Extract the [X, Y] coordinate from the center of the cell holding the provided text.  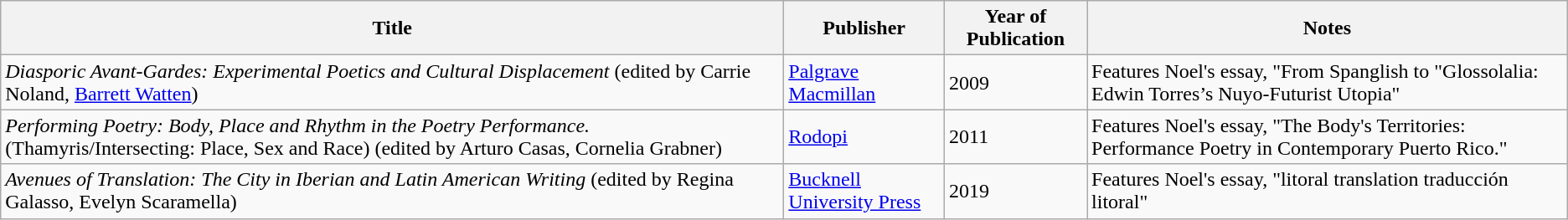
Features Noel's essay, "From Spanglish to "Glossolalia: Edwin Torres’s Nuyo-Futurist Utopia" [1328, 82]
2011 [1016, 137]
Notes [1328, 28]
2019 [1016, 191]
Palgrave Macmillan [864, 82]
2009 [1016, 82]
Publisher [864, 28]
Year of Publication [1016, 28]
Bucknell University Press [864, 191]
Features Noel's essay, "litoral translation traducción litoral" [1328, 191]
Features Noel's essay, "The Body's Territories: Performance Poetry in Contemporary Puerto Rico." [1328, 137]
Avenues of Translation: The City in Iberian and Latin American Writing (edited by Regina Galasso, Evelyn Scaramella) [392, 191]
Diasporic Avant-Gardes: Experimental Poetics and Cultural Displacement (edited by Carrie Noland, Barrett Watten) [392, 82]
Rodopi [864, 137]
Title [392, 28]
